Identify which cell holds the provided text, then report its (X, Y) central coordinate. 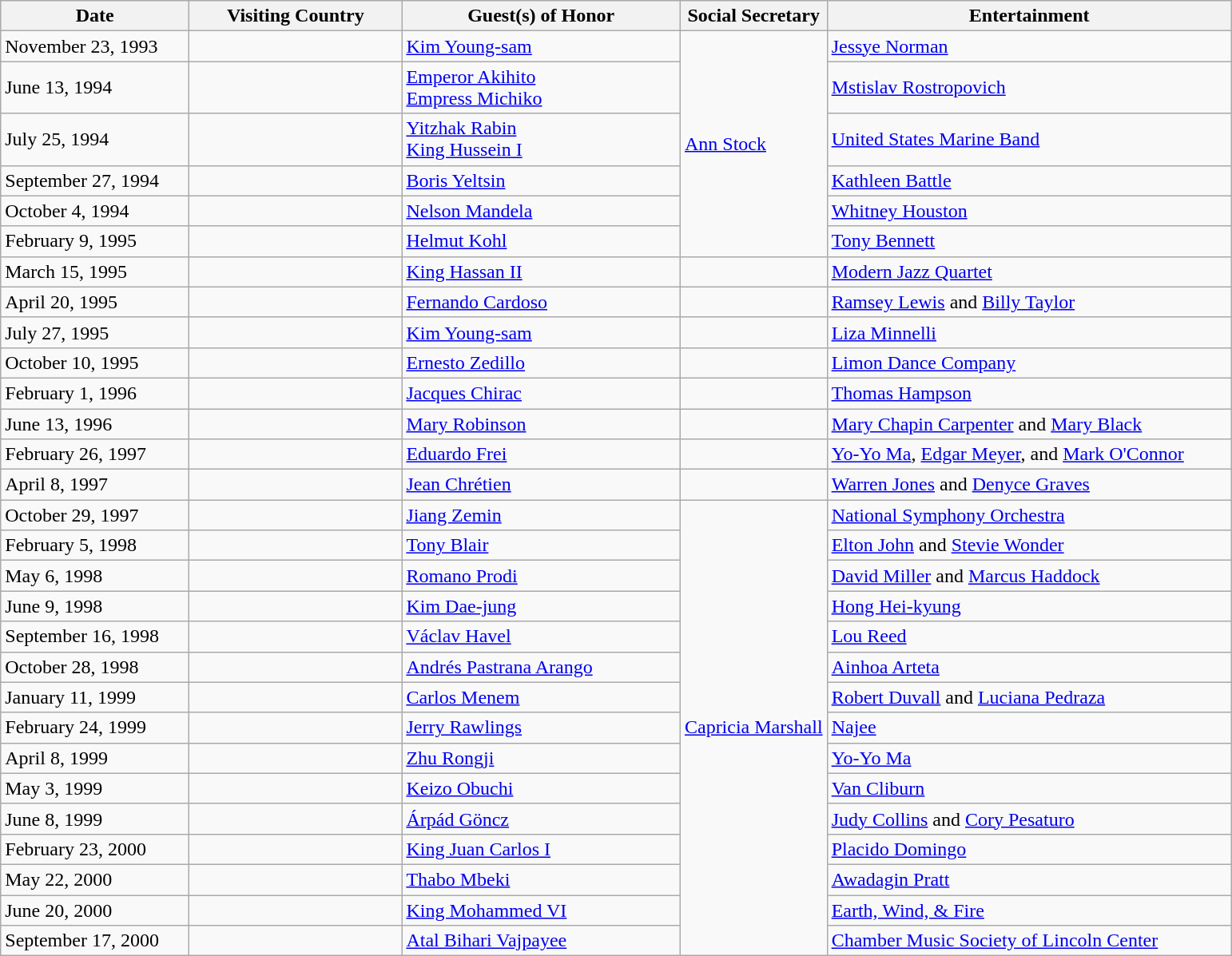
May 3, 1999 (95, 788)
Mary Robinson (542, 424)
Yitzhak RabinKing Hussein I (542, 139)
David Miller and Marcus Haddock (1029, 576)
Tony Blair (542, 545)
Ann Stock (753, 144)
Jean Chrétien (542, 485)
February 9, 1995 (95, 241)
Tony Bennett (1029, 241)
June 13, 1996 (95, 424)
February 1, 1996 (95, 393)
Whitney Houston (1029, 211)
Earth, Wind, & Fire (1029, 910)
Václav Havel (542, 637)
Elton John and Stevie Wonder (1029, 545)
United States Marine Band (1029, 139)
Yo-Yo Ma (1029, 758)
Visiting Country (296, 16)
Ramsey Lewis and Billy Taylor (1029, 302)
Najee (1029, 728)
April 20, 1995 (95, 302)
Árpád Göncz (542, 819)
Date (95, 16)
Entertainment (1029, 16)
Capricia Marshall (753, 728)
Robert Duvall and Luciana Pedraza (1029, 697)
May 22, 2000 (95, 879)
September 16, 1998 (95, 637)
Mstislav Rostropovich (1029, 88)
Kim Dae-jung (542, 606)
Nelson Mandela (542, 211)
February 24, 1999 (95, 728)
Placido Domingo (1029, 849)
Romano Prodi (542, 576)
Social Secretary (753, 16)
Yo-Yo Ma, Edgar Meyer, and Mark O'Connor (1029, 454)
Atal Bihari Vajpayee (542, 941)
Chamber Music Society of Lincoln Center (1029, 941)
Keizo Obuchi (542, 788)
October 10, 1995 (95, 363)
Eduardo Frei (542, 454)
Ainhoa Arteta (1029, 667)
September 27, 1994 (95, 180)
October 4, 1994 (95, 211)
Judy Collins and Cory Pesaturo (1029, 819)
King Juan Carlos I (542, 849)
Jiang Zemin (542, 515)
February 23, 2000 (95, 849)
July 25, 1994 (95, 139)
Hong Hei-kyung (1029, 606)
June 8, 1999 (95, 819)
Guest(s) of Honor (542, 16)
October 28, 1998 (95, 667)
Mary Chapin Carpenter and Mary Black (1029, 424)
September 17, 2000 (95, 941)
Jacques Chirac (542, 393)
March 15, 1995 (95, 272)
Zhu Rongji (542, 758)
King Hassan II (542, 272)
Warren Jones and Denyce Graves (1029, 485)
Lou Reed (1029, 637)
May 6, 1998 (95, 576)
Thomas Hampson (1029, 393)
King Mohammed VI (542, 910)
June 13, 1994 (95, 88)
National Symphony Orchestra (1029, 515)
February 5, 1998 (95, 545)
Limon Dance Company (1029, 363)
Jessye Norman (1029, 46)
Boris Yeltsin (542, 180)
Andrés Pastrana Arango (542, 667)
Liza Minnelli (1029, 332)
April 8, 1999 (95, 758)
April 8, 1997 (95, 485)
Emperor AkihitoEmpress Michiko (542, 88)
Ernesto Zedillo (542, 363)
Kathleen Battle (1029, 180)
November 23, 1993 (95, 46)
February 26, 1997 (95, 454)
Helmut Kohl (542, 241)
Carlos Menem (542, 697)
July 27, 1995 (95, 332)
October 29, 1997 (95, 515)
Jerry Rawlings (542, 728)
Modern Jazz Quartet (1029, 272)
Thabo Mbeki (542, 879)
Fernando Cardoso (542, 302)
Awadagin Pratt (1029, 879)
January 11, 1999 (95, 697)
June 9, 1998 (95, 606)
June 20, 2000 (95, 910)
Van Cliburn (1029, 788)
